For the text-containing cell, return its midpoint in (x, y) coordinate format. 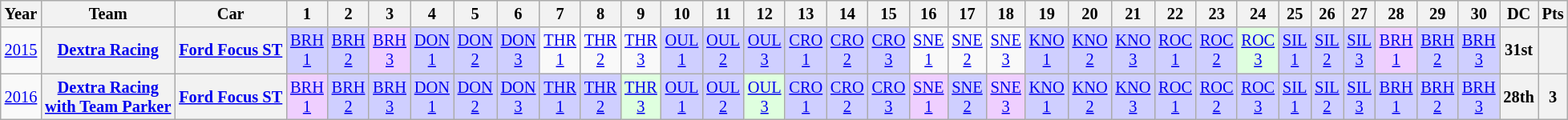
9 (641, 14)
27 (1360, 14)
23 (1217, 14)
22 (1175, 14)
20 (1090, 14)
6 (519, 14)
4 (432, 14)
12 (765, 14)
1 (307, 14)
10 (682, 14)
28th (1519, 97)
DC (1519, 14)
17 (967, 14)
16 (928, 14)
31st (1519, 50)
13 (806, 14)
2015 (21, 50)
2016 (21, 97)
18 (1006, 14)
Dextra Racing (107, 50)
5 (475, 14)
19 (1047, 14)
24 (1258, 14)
25 (1295, 14)
8 (600, 14)
Year (21, 14)
15 (889, 14)
2 (349, 14)
Team (107, 14)
7 (560, 14)
Car (231, 14)
14 (847, 14)
28 (1396, 14)
30 (1479, 14)
26 (1327, 14)
11 (723, 14)
29 (1437, 14)
Dextra Racingwith Team Parker (107, 97)
Pts (1554, 14)
21 (1133, 14)
